Provide the (x, y) coordinate of the cell's center where the given text is located.  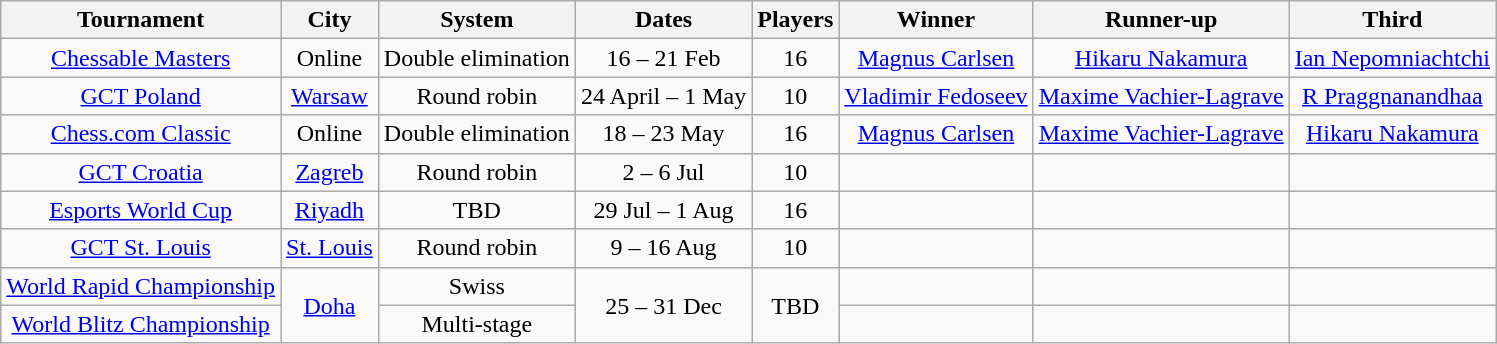
16 – 21 Feb (663, 58)
Swiss (476, 286)
Riyadh (330, 210)
World Rapid Championship (141, 286)
Doha (330, 305)
World Blitz Championship (141, 324)
Tournament (141, 20)
City (330, 20)
Runner-up (1161, 20)
GCT Poland (141, 96)
24 April – 1 May (663, 96)
18 – 23 May (663, 134)
Third (1392, 20)
Chess.com Classic (141, 134)
Esports World Cup (141, 210)
Zagreb (330, 172)
GCT St. Louis (141, 248)
Dates (663, 20)
Multi-stage (476, 324)
29 Jul – 1 Aug (663, 210)
9 – 16 Aug (663, 248)
R Praggnanandhaa (1392, 96)
Vladimir Fedoseev (936, 96)
St. Louis (330, 248)
25 – 31 Dec (663, 305)
2 – 6 Jul (663, 172)
Ian Nepomniachtchi (1392, 58)
Players (796, 20)
Winner (936, 20)
GCT Croatia (141, 172)
Warsaw (330, 96)
System (476, 20)
Chessable Masters (141, 58)
